For the text-containing cell, return its midpoint in (x, y) coordinate format. 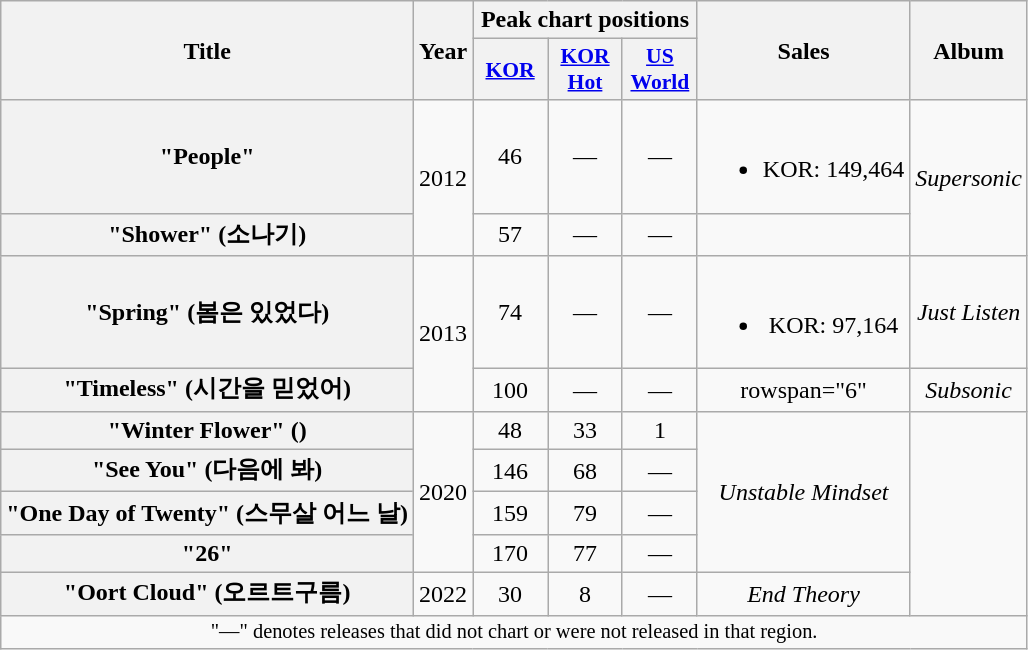
159 (510, 514)
Subsonic (969, 390)
Supersonic (969, 178)
Album (969, 50)
"Timeless" (시간을 믿었어) (208, 390)
rowspan="6" (803, 390)
Sales (803, 50)
KOR: 97,164 (803, 312)
"Winter Flower" () (208, 430)
Peak chart positions (586, 20)
Year (444, 50)
USWorld (660, 70)
KORHot (586, 70)
"See You" (다음에 봐) (208, 470)
"People" (208, 156)
68 (586, 470)
170 (510, 553)
33 (586, 430)
8 (586, 594)
KOR: 149,464 (803, 156)
"Spring" (봄은 있었다) (208, 312)
"Shower" (소나기) (208, 234)
Just Listen (969, 312)
30 (510, 594)
Title (208, 50)
2013 (444, 334)
146 (510, 470)
"—" denotes releases that did not chart or were not released in that region. (514, 632)
77 (586, 553)
KOR (510, 70)
57 (510, 234)
"One Day of Twenty" (스무살 어느 날) (208, 514)
46 (510, 156)
2022 (444, 594)
2012 (444, 178)
2020 (444, 492)
"Oort Cloud" (오르트구름) (208, 594)
79 (586, 514)
48 (510, 430)
"26" (208, 553)
End Theory (803, 594)
Unstable Mindset (803, 492)
100 (510, 390)
1 (660, 430)
74 (510, 312)
